Search for the cell housing the specified text and yield its [X, Y] center coordinate. 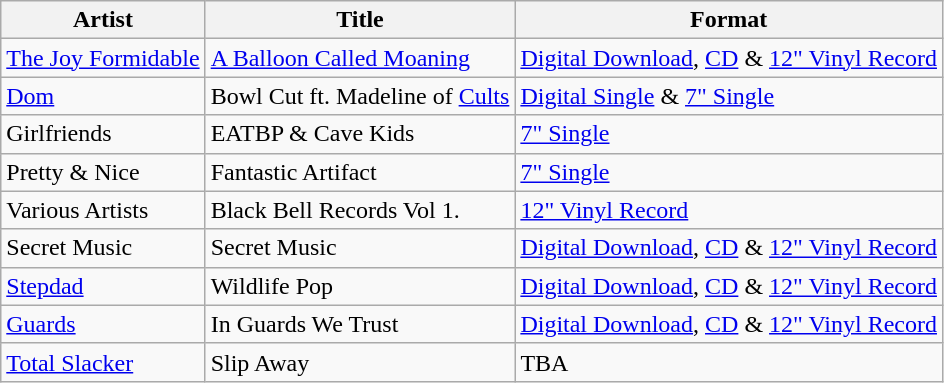
Wildlife Pop [360, 286]
Girlfriends [103, 134]
Format [729, 20]
Artist [103, 20]
Various Artists [103, 210]
Guards [103, 324]
Bowl Cut ft. Madeline of Cults [360, 96]
The Joy Formidable [103, 58]
Black Bell Records Vol 1. [360, 210]
EATBP & Cave Kids [360, 134]
Dom [103, 96]
TBA [729, 362]
Pretty & Nice [103, 172]
Title [360, 20]
Digital Single & 7" Single [729, 96]
12" Vinyl Record [729, 210]
A Balloon Called Moaning [360, 58]
Slip Away [360, 362]
In Guards We Trust [360, 324]
Fantastic Artifact [360, 172]
Stepdad [103, 286]
Total Slacker [103, 362]
